Determine the (X, Y) coordinate at the center of the cell enclosing the given text.  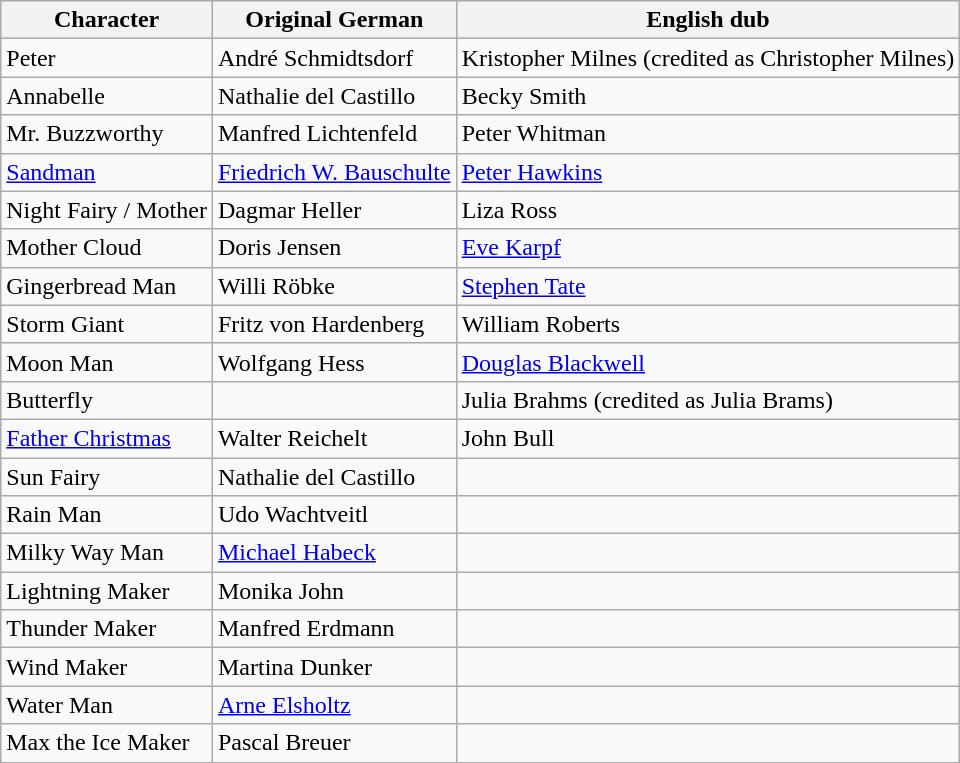
Manfred Erdmann (334, 629)
Butterfly (107, 400)
Douglas Blackwell (708, 362)
Gingerbread Man (107, 286)
Original German (334, 20)
Manfred Lichtenfeld (334, 134)
Sun Fairy (107, 477)
Moon Man (107, 362)
Becky Smith (708, 96)
John Bull (708, 438)
Annabelle (107, 96)
Peter Whitman (708, 134)
Peter Hawkins (708, 172)
Water Man (107, 705)
Night Fairy / Mother (107, 210)
Wind Maker (107, 667)
Michael Habeck (334, 553)
Mr. Buzzworthy (107, 134)
Father Christmas (107, 438)
Willi Röbke (334, 286)
Eve Karpf (708, 248)
Milky Way Man (107, 553)
Storm Giant (107, 324)
Peter (107, 58)
Lightning Maker (107, 591)
Monika John (334, 591)
Doris Jensen (334, 248)
Sandman (107, 172)
Dagmar Heller (334, 210)
English dub (708, 20)
William Roberts (708, 324)
Thunder Maker (107, 629)
Pascal Breuer (334, 743)
Julia Brahms (credited as Julia Brams) (708, 400)
Walter Reichelt (334, 438)
Martina Dunker (334, 667)
Udo Wachtveitl (334, 515)
Kristopher Milnes (credited as Christopher Milnes) (708, 58)
Stephen Tate (708, 286)
Mother Cloud (107, 248)
Fritz von Hardenberg (334, 324)
Arne Elsholtz (334, 705)
Max the Ice Maker (107, 743)
André Schmidtsdorf (334, 58)
Friedrich W. Bauschulte (334, 172)
Wolfgang Hess (334, 362)
Rain Man (107, 515)
Liza Ross (708, 210)
Character (107, 20)
